For the text-containing cell, return its midpoint in (X, Y) coordinate format. 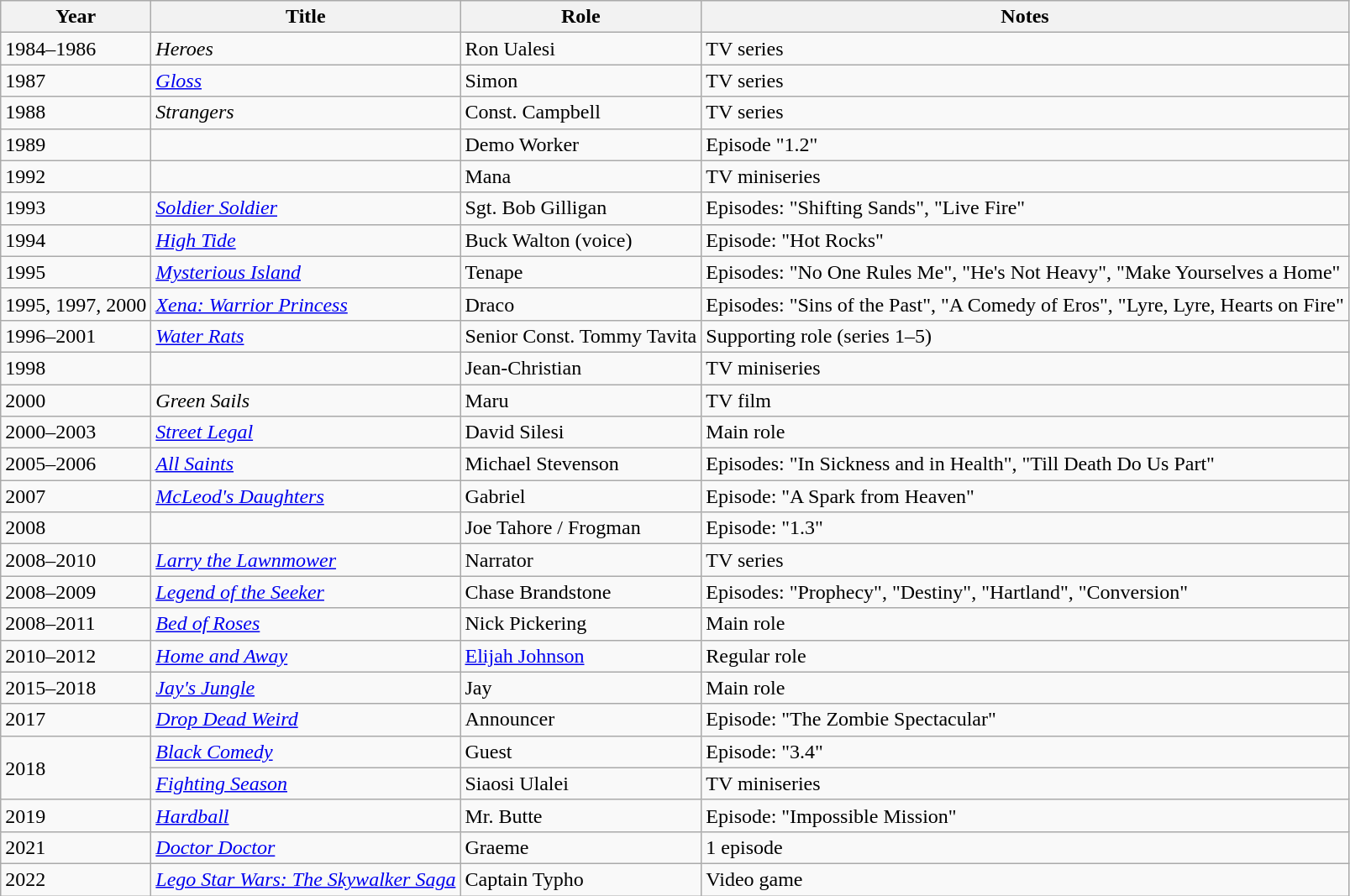
Senior Const. Tommy Tavita (581, 336)
Const. Campbell (581, 113)
Heroes (306, 49)
2010–2012 (76, 656)
Gloss (306, 81)
Black Comedy (306, 752)
Larry the Lawnmower (306, 560)
Bed of Roses (306, 624)
Episodes: "In Sickness and in Health", "Till Death Do Us Part" (1025, 464)
Episode: "Hot Rocks" (1025, 240)
Draco (581, 304)
Green Sails (306, 401)
Jay (581, 688)
McLeod's Daughters (306, 496)
Tenape (581, 272)
2000–2003 (76, 432)
Mr. Butte (581, 815)
Episodes: "No One Rules Me", "He's Not Heavy", "Make Yourselves a Home" (1025, 272)
Xena: Warrior Princess (306, 304)
Michael Stevenson (581, 464)
Demo Worker (581, 144)
Sgt. Bob Gilligan (581, 208)
1989 (76, 144)
Drop Dead Weird (306, 720)
Video game (1025, 879)
Elijah Johnson (581, 656)
1994 (76, 240)
Graeme (581, 847)
High Tide (306, 240)
2000 (76, 401)
Street Legal (306, 432)
2008–2010 (76, 560)
Joe Tahore / Frogman (581, 528)
Episode: "A Spark from Heaven" (1025, 496)
Episode: "Impossible Mission" (1025, 815)
2007 (76, 496)
1995 (76, 272)
2021 (76, 847)
Episode: "1.3" (1025, 528)
Captain Typho (581, 879)
Legend of the Seeker (306, 592)
Episode "1.2" (1025, 144)
Announcer (581, 720)
2017 (76, 720)
Simon (581, 81)
2008 (76, 528)
2008–2009 (76, 592)
Jean-Christian (581, 368)
1995, 1997, 2000 (76, 304)
2018 (76, 768)
Nick Pickering (581, 624)
Episodes: "Shifting Sands", "Live Fire" (1025, 208)
TV film (1025, 401)
1987 (76, 81)
Regular role (1025, 656)
2019 (76, 815)
Jay's Jungle (306, 688)
Episodes: "Prophecy", "Destiny", "Hartland", "Conversion" (1025, 592)
Doctor Doctor (306, 847)
1993 (76, 208)
Hardball (306, 815)
Mana (581, 176)
Home and Away (306, 656)
Water Rats (306, 336)
1992 (76, 176)
1 episode (1025, 847)
Supporting role (series 1–5) (1025, 336)
Episode: "3.4" (1025, 752)
Fighting Season (306, 783)
2022 (76, 879)
Soldier Soldier (306, 208)
Chase Brandstone (581, 592)
Ron Ualesi (581, 49)
Notes (1025, 17)
Mysterious Island (306, 272)
2015–2018 (76, 688)
Guest (581, 752)
Buck Walton (voice) (581, 240)
Role (581, 17)
Gabriel (581, 496)
1984–1986 (76, 49)
Year (76, 17)
Episode: "The Zombie Spectacular" (1025, 720)
Lego Star Wars: The Skywalker Saga (306, 879)
2008–2011 (76, 624)
Siaosi Ulalei (581, 783)
1998 (76, 368)
1988 (76, 113)
All Saints (306, 464)
Title (306, 17)
1996–2001 (76, 336)
Narrator (581, 560)
Episodes: "Sins of the Past", "A Comedy of Eros", "Lyre, Lyre, Hearts on Fire" (1025, 304)
Maru (581, 401)
David Silesi (581, 432)
Strangers (306, 113)
2005–2006 (76, 464)
